Detect which cell encompasses the target text, then output its (X, Y) center coordinate. 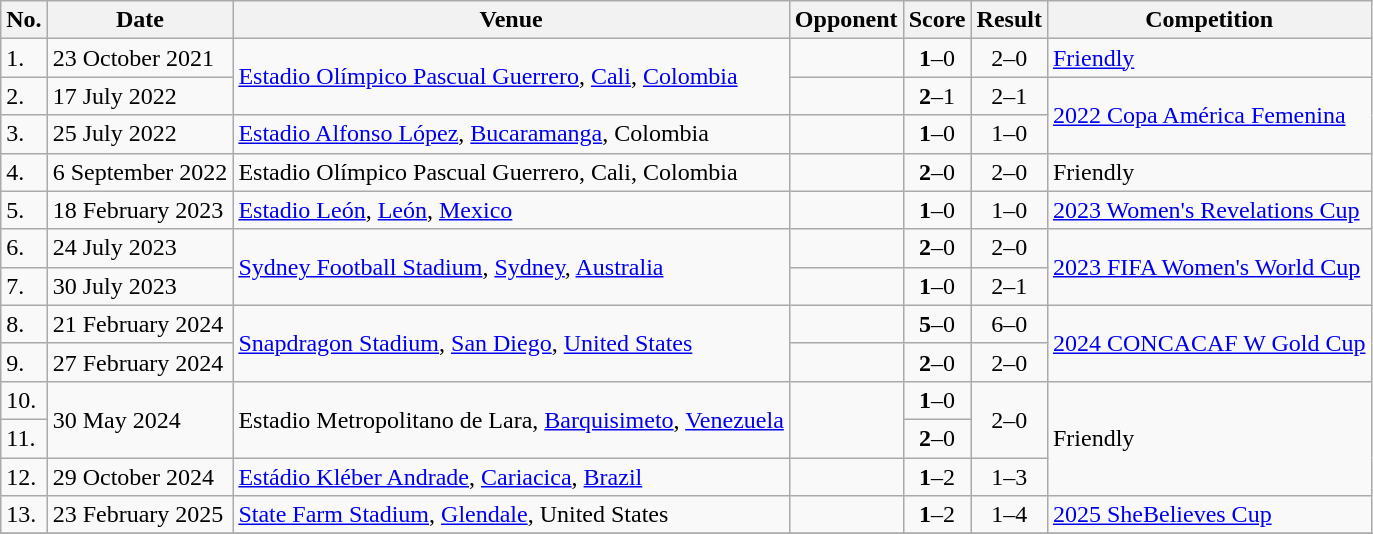
Estadio Metropolitano de Lara, Barquisimeto, Venezuela (511, 419)
Snapdragon Stadium, San Diego, United States (511, 343)
30 May 2024 (140, 419)
23 February 2025 (140, 515)
13. (24, 515)
27 February 2024 (140, 362)
Competition (1209, 20)
10. (24, 400)
29 October 2024 (140, 477)
5. (24, 210)
2022 Copa América Femenina (1209, 115)
Score (937, 20)
1–3 (1009, 477)
Venue (511, 20)
21 February 2024 (140, 324)
18 February 2023 (140, 210)
30 July 2023 (140, 286)
17 July 2022 (140, 96)
1–4 (1009, 515)
3. (24, 134)
Estadio León, León, Mexico (511, 210)
Estádio Kléber Andrade, Cariacica, Brazil (511, 477)
8. (24, 324)
2023 Women's Revelations Cup (1209, 210)
2024 CONCACAF W Gold Cup (1209, 343)
Estadio Alfonso López, Bucaramanga, Colombia (511, 134)
Opponent (846, 20)
2025 SheBelieves Cup (1209, 515)
Date (140, 20)
24 July 2023 (140, 248)
2023 FIFA Women's World Cup (1209, 267)
12. (24, 477)
9. (24, 362)
5–0 (937, 324)
4. (24, 172)
No. (24, 20)
6–0 (1009, 324)
6 September 2022 (140, 172)
23 October 2021 (140, 58)
25 July 2022 (140, 134)
2. (24, 96)
6. (24, 248)
11. (24, 438)
7. (24, 286)
Sydney Football Stadium, Sydney, Australia (511, 267)
1. (24, 58)
Result (1009, 20)
State Farm Stadium, Glendale, United States (511, 515)
